Search for the cell housing the specified text and yield its [x, y] center coordinate. 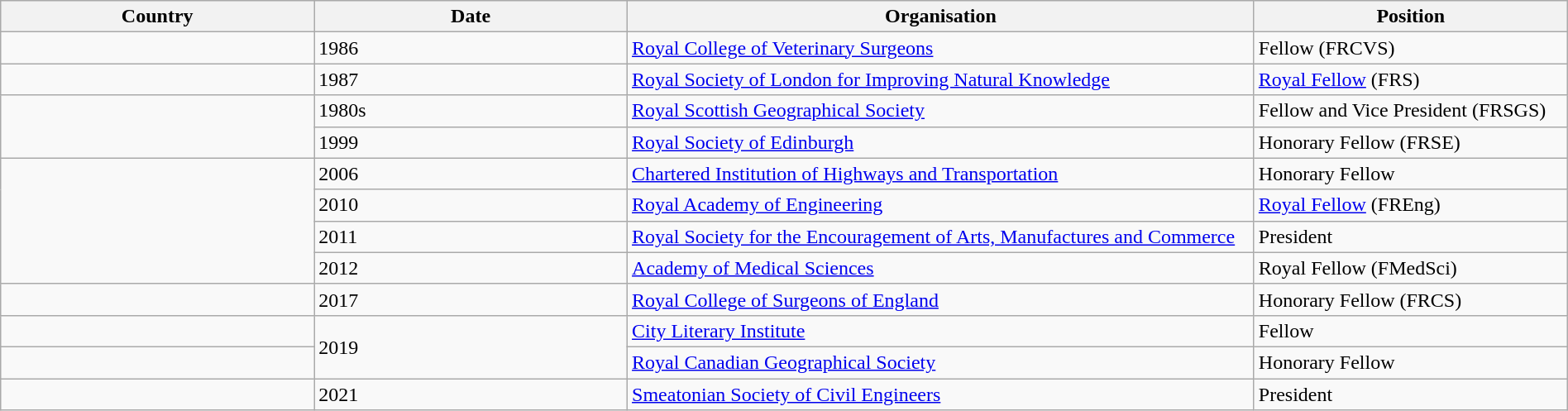
2017 [471, 299]
Royal Fellow (FMedSci) [1411, 268]
Royal Academy of Engineering [941, 205]
Royal College of Surgeons of England [941, 299]
Academy of Medical Sciences [941, 268]
Fellow and Vice President (FRSGS) [1411, 111]
Honorary Fellow (FRSE) [1411, 142]
Royal Society of London for Improving Natural Knowledge [941, 79]
Date [471, 17]
Royal Fellow (FRS) [1411, 79]
2010 [471, 205]
2011 [471, 237]
Royal College of Veterinary Surgeons [941, 48]
Honorary Fellow (FRCS) [1411, 299]
Fellow (FRCVS) [1411, 48]
1987 [471, 79]
Royal Scottish Geographical Society [941, 111]
2006 [471, 174]
City Literary Institute [941, 331]
Position [1411, 17]
Fellow [1411, 331]
Royal Canadian Geographical Society [941, 362]
2012 [471, 268]
Organisation [941, 17]
Royal Fellow (FREng) [1411, 205]
Country [157, 17]
1999 [471, 142]
2021 [471, 394]
Royal Society for the Encouragement of Arts, Manufactures and Commerce [941, 237]
1986 [471, 48]
1980s [471, 111]
2019 [471, 346]
Smeatonian Society of Civil Engineers [941, 394]
Chartered Institution of Highways and Transportation [941, 174]
Royal Society of Edinburgh [941, 142]
